Search for the cell housing the specified text and yield its (X, Y) center coordinate. 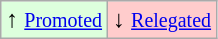
↑ Promoted (54, 20)
↓ Relegated (162, 20)
